Identify which cell holds the provided text, then report its (X, Y) central coordinate. 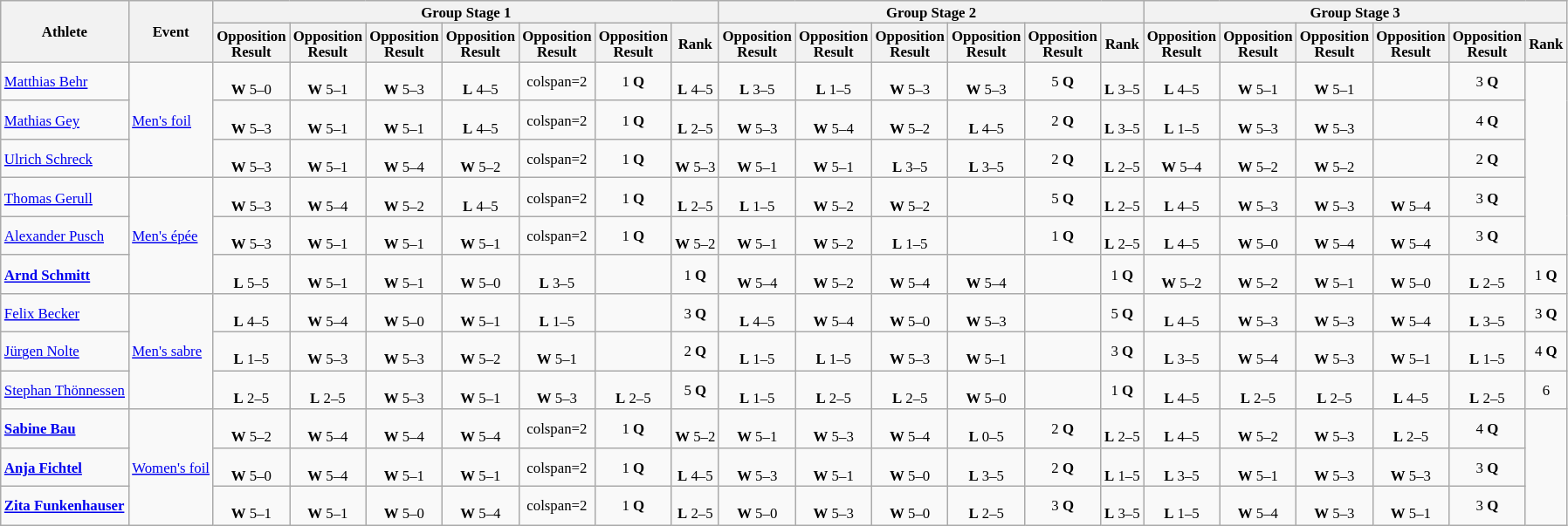
Anja Fichtel (65, 467)
Zita Funkenhauser (65, 506)
Stephan Thönnessen (65, 390)
Alexander Pusch (65, 236)
Arnd Schmitt (65, 274)
6 (1545, 390)
Sabine Bau (65, 428)
Jürgen Nolte (65, 352)
Men's épée (171, 236)
Matthias Behr (65, 81)
Group Stage 1 (466, 12)
Ulrich Schreck (65, 159)
Group Stage 2 (931, 12)
Men's foil (171, 120)
L 5–5 (251, 274)
Athlete (65, 31)
Group Stage 3 (1355, 12)
Felix Becker (65, 313)
Mathias Gey (65, 120)
Men's sabre (171, 352)
Event (171, 31)
Thomas Gerull (65, 197)
Women's foil (171, 468)
L 0–5 (987, 428)
